Provide the (x, y) coordinate of the cell's center where the given text is located.  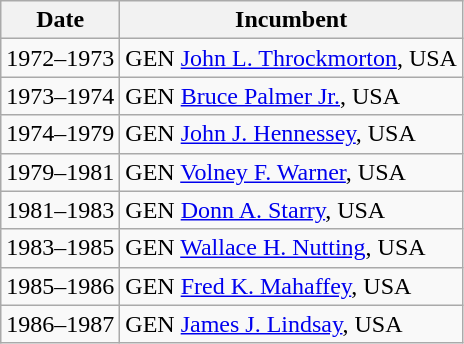
GEN John L. Throckmorton, USA (292, 58)
GEN Fred K. Mahaffey, USA (292, 286)
1985–1986 (60, 286)
1974–1979 (60, 134)
GEN John J. Hennessey, USA (292, 134)
GEN Wallace H. Nutting, USA (292, 248)
1983–1985 (60, 248)
1972–1973 (60, 58)
1979–1981 (60, 172)
GEN Volney F. Warner, USA (292, 172)
Date (60, 20)
Incumbent (292, 20)
GEN Bruce Palmer Jr., USA (292, 96)
1986–1987 (60, 324)
GEN James J. Lindsay, USA (292, 324)
GEN Donn A. Starry, USA (292, 210)
1981–1983 (60, 210)
1973–1974 (60, 96)
